Return (X, Y) of the center of cell containing provided text 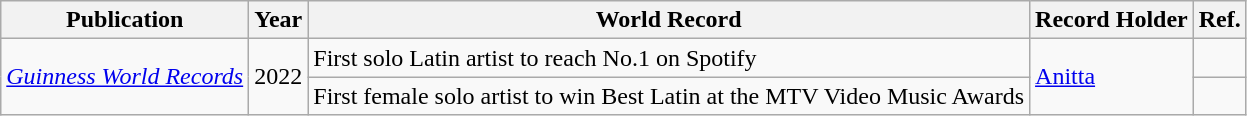
Year (278, 20)
Publication (125, 20)
Ref. (1220, 20)
Anitta (1112, 77)
Record Holder (1112, 20)
World Record (669, 20)
First female solo artist to win Best Latin at the MTV Video Music Awards (669, 96)
Guinness World Records (125, 77)
2022 (278, 77)
First solo Latin artist to reach No.1 on Spotify (669, 58)
